Output the [X, Y] coordinate of the center of the cell containing the given text.  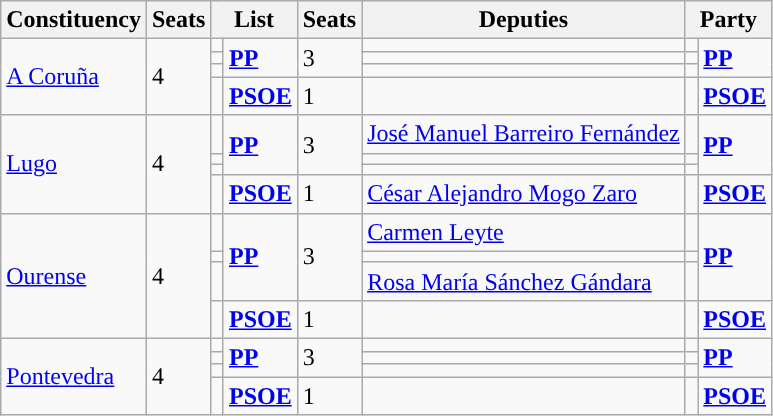
José Manuel Barreiro Fernández [524, 134]
Ourense [74, 276]
Rosa María Sánchez Gándara [524, 281]
List [254, 20]
Carmen Leyte [524, 232]
Lugo [74, 164]
Pontevedra [74, 376]
César Alejandro Mogo Zaro [524, 194]
Party [728, 20]
Deputies [524, 20]
A Coruña [74, 77]
Constituency [74, 20]
